Capture the cell that displays the provided text and extract its [x, y] central coordinate. 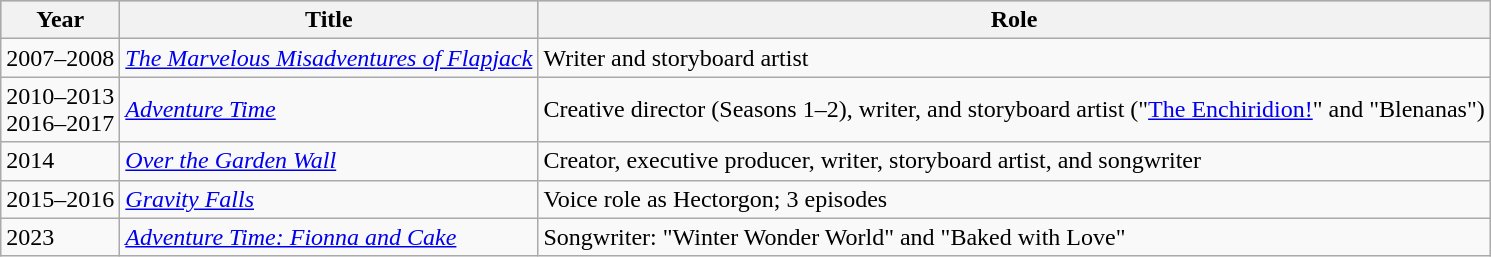
Adventure Time: Fionna and Cake [329, 237]
Voice role as Hectorgon; 3 episodes [1014, 199]
2023 [60, 237]
2007–2008 [60, 58]
Gravity Falls [329, 199]
2015–2016 [60, 199]
Creative director (Seasons 1–2), writer, and storyboard artist ("The Enchiridion!" and "Blenanas") [1014, 110]
Over the Garden Wall [329, 161]
Creator, executive producer, writer, storyboard artist, and songwriter [1014, 161]
Writer and storyboard artist [1014, 58]
2010–20132016–2017 [60, 110]
Adventure Time [329, 110]
Role [1014, 20]
The Marvelous Misadventures of Flapjack [329, 58]
Songwriter: "Winter Wonder World" and "Baked with Love" [1014, 237]
Year [60, 20]
2014 [60, 161]
Title [329, 20]
